Identify which cell holds the provided text, then report its [x, y] central coordinate. 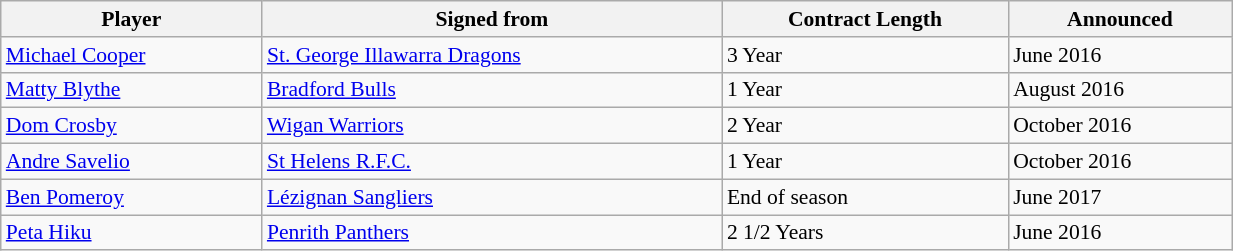
3 Year [865, 55]
August 2016 [1120, 90]
St Helens R.F.C. [492, 162]
Penrith Panthers [492, 233]
Peta Hiku [132, 233]
Bradford Bulls [492, 90]
Andre Savelio [132, 162]
Announced [1120, 19]
Michael Cooper [132, 55]
Dom Crosby [132, 126]
Player [132, 19]
June 2017 [1120, 197]
Signed from [492, 19]
Matty Blythe [132, 90]
2 1/2 Years [865, 233]
End of season [865, 197]
2 Year [865, 126]
Contract Length [865, 19]
Ben Pomeroy [132, 197]
St. George Illawarra Dragons [492, 55]
Lézignan Sangliers [492, 197]
Wigan Warriors [492, 126]
